Identify which cell holds the provided text, then report its (X, Y) central coordinate. 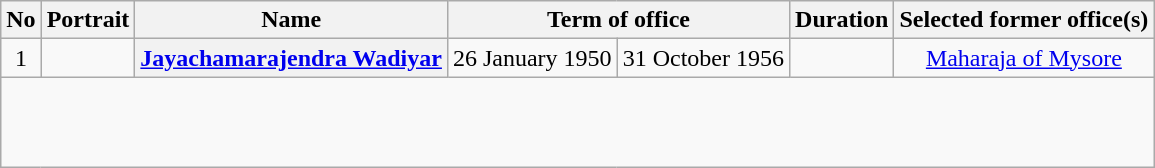
31 October 1956 (703, 58)
1 (21, 58)
Name (292, 20)
Duration (842, 20)
Jayachamarajendra Wadiyar (292, 58)
Portrait (88, 20)
26 January 1950 (532, 58)
Selected former office(s) (1024, 20)
No (21, 20)
Maharaja of Mysore (1024, 58)
Term of office (618, 20)
